For the text-containing cell, return its midpoint in (X, Y) coordinate format. 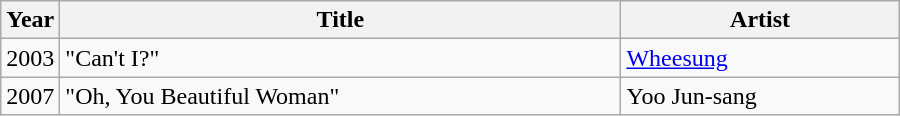
Yoo Jun-sang (760, 96)
"Oh, You Beautiful Woman" (340, 96)
Title (340, 20)
Artist (760, 20)
Year (30, 20)
2003 (30, 58)
Wheesung (760, 58)
2007 (30, 96)
"Can't I?" (340, 58)
